Find where the given text appears and provide that cell's center as (x, y) coordinate. 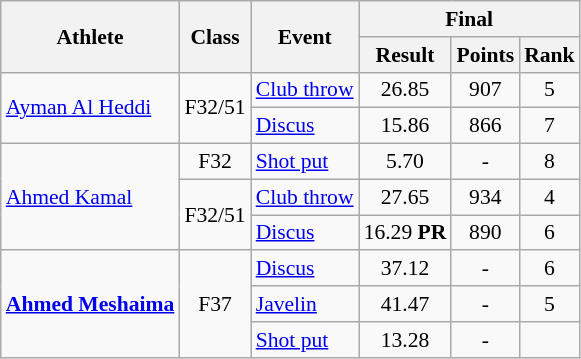
Final (470, 19)
Athlete (90, 36)
7 (550, 126)
5.70 (406, 162)
F37 (214, 304)
Javelin (305, 304)
27.65 (406, 197)
Result (406, 55)
934 (485, 197)
8 (550, 162)
Event (305, 36)
4 (550, 197)
890 (485, 233)
Ayman Al Heddi (90, 108)
Ahmed Meshaima (90, 304)
F32 (214, 162)
Class (214, 36)
15.86 (406, 126)
16.29 PR (406, 233)
37.12 (406, 269)
Rank (550, 55)
26.85 (406, 90)
866 (485, 126)
13.28 (406, 340)
41.47 (406, 304)
Ahmed Kamal (90, 198)
907 (485, 90)
Points (485, 55)
